Identify which cell holds the provided text, then report its [X, Y] central coordinate. 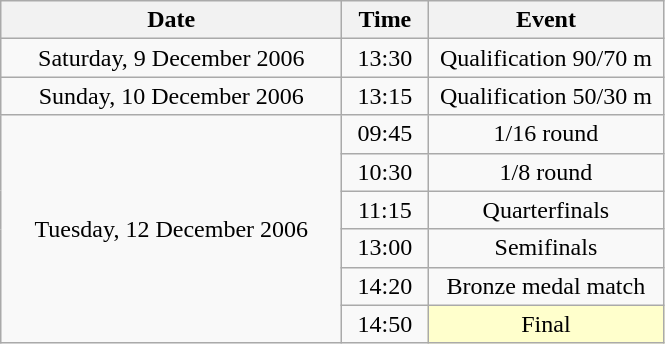
1/16 round [546, 134]
1/8 round [546, 172]
14:50 [385, 324]
Qualification 50/30 m [546, 96]
Date [172, 20]
Quarterfinals [546, 210]
Bronze medal match [546, 286]
Semifinals [546, 248]
14:20 [385, 286]
13:00 [385, 248]
11:15 [385, 210]
13:30 [385, 58]
13:15 [385, 96]
Saturday, 9 December 2006 [172, 58]
09:45 [385, 134]
Qualification 90/70 m [546, 58]
Sunday, 10 December 2006 [172, 96]
Tuesday, 12 December 2006 [172, 229]
10:30 [385, 172]
Final [546, 324]
Event [546, 20]
Time [385, 20]
